Provide the (x, y) coordinate of the cell's center where the given text is located.  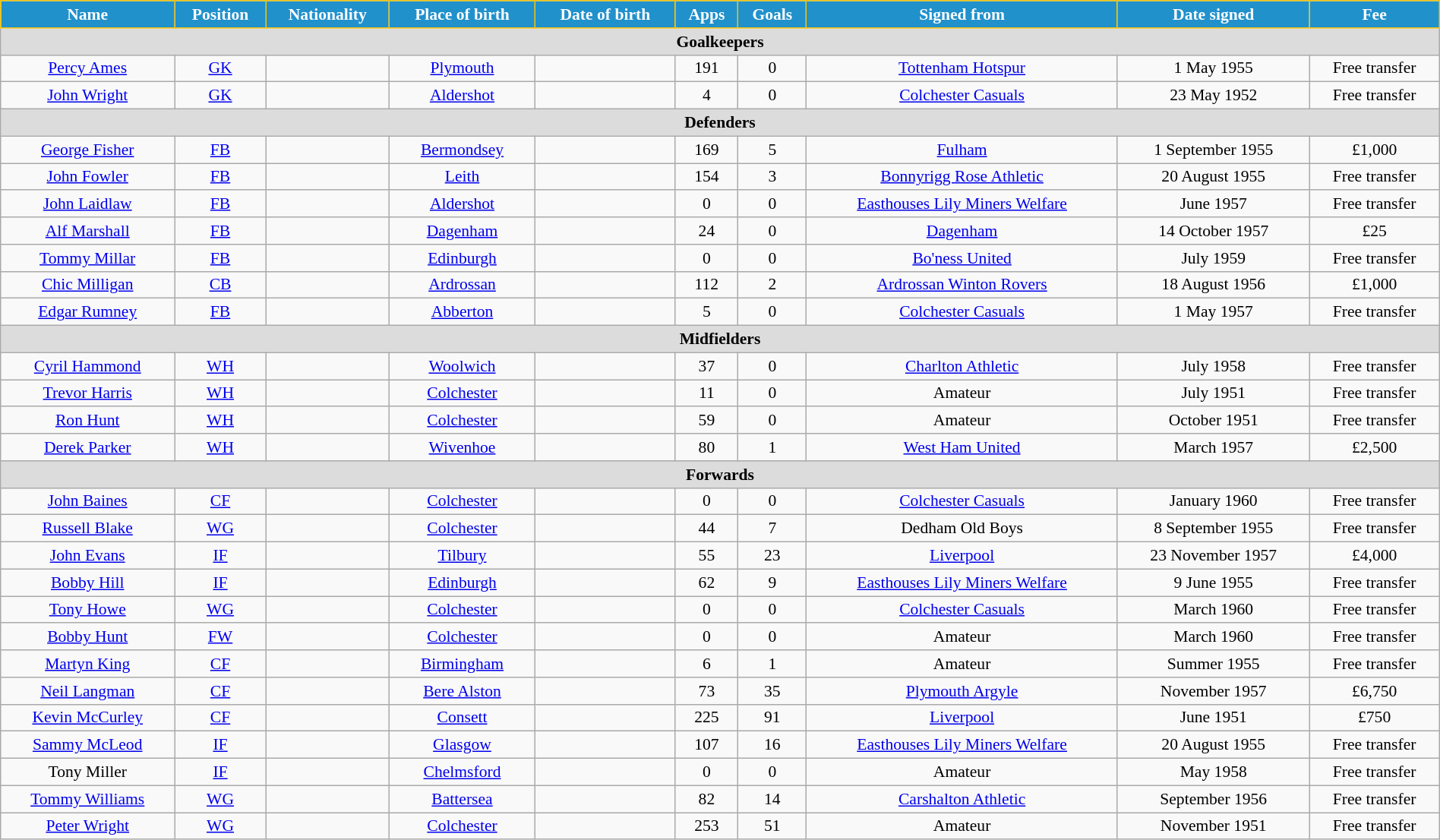
59 (706, 421)
80 (706, 447)
£25 (1375, 231)
Cyril Hammond (88, 366)
October 1951 (1214, 421)
£4,000 (1375, 556)
Date of birth (605, 14)
Summer 1955 (1214, 664)
Tilbury (462, 556)
John Evans (88, 556)
June 1957 (1214, 204)
Woolwich (462, 366)
23 May 1952 (1214, 96)
Tottenham Hotspur (962, 68)
£2,500 (1375, 447)
Leith (462, 177)
Fee (1375, 14)
Percy Ames (88, 68)
July 1959 (1214, 258)
82 (706, 799)
Bere Alston (462, 691)
Consett (462, 718)
1 May 1957 (1214, 312)
55 (706, 556)
18 August 1956 (1214, 285)
1 May 1955 (1214, 68)
91 (772, 718)
Tony Howe (88, 610)
September 1956 (1214, 799)
Signed from (962, 14)
Carshalton Athletic (962, 799)
Abberton (462, 312)
Kevin McCurley (88, 718)
Wivenhoe (462, 447)
Defenders (720, 123)
253 (706, 826)
John Laidlaw (88, 204)
£750 (1375, 718)
Fulham (962, 150)
14 (772, 799)
Bonnyrigg Rose Athletic (962, 177)
Nationality (327, 14)
Tommy Williams (88, 799)
Trevor Harris (88, 393)
7 (772, 529)
11 (706, 393)
Midfielders (720, 339)
3 (772, 177)
191 (706, 68)
Ardrossan (462, 285)
Alf Marshall (88, 231)
May 1958 (1214, 772)
Tommy Millar (88, 258)
Battersea (462, 799)
Apps (706, 14)
Russell Blake (88, 529)
62 (706, 583)
37 (706, 366)
1 September 1955 (1214, 150)
Ardrossan Winton Rovers (962, 285)
16 (772, 745)
Place of birth (462, 14)
Peter Wright (88, 826)
Derek Parker (88, 447)
Bobby Hill (88, 583)
Ron Hunt (88, 421)
Chelmsford (462, 772)
9 June 1955 (1214, 583)
Dedham Old Boys (962, 529)
Plymouth (462, 68)
Bermondsey (462, 150)
CB (220, 285)
Glasgow (462, 745)
Forwards (720, 475)
24 (706, 231)
Plymouth Argyle (962, 691)
July 1958 (1214, 366)
West Ham United (962, 447)
John Wright (88, 96)
9 (772, 583)
225 (706, 718)
Edgar Rumney (88, 312)
March 1957 (1214, 447)
23 (772, 556)
George Fisher (88, 150)
Martyn King (88, 664)
November 1957 (1214, 691)
44 (706, 529)
73 (706, 691)
Sammy McLeod (88, 745)
Chic Milligan (88, 285)
35 (772, 691)
£6,750 (1375, 691)
Goals (772, 14)
107 (706, 745)
14 October 1957 (1214, 231)
Date signed (1214, 14)
July 1951 (1214, 393)
June 1951 (1214, 718)
FW (220, 637)
23 November 1957 (1214, 556)
169 (706, 150)
Tony Miller (88, 772)
6 (706, 664)
John Fowler (88, 177)
154 (706, 177)
Goalkeepers (720, 42)
Position (220, 14)
November 1951 (1214, 826)
Neil Langman (88, 691)
Birmingham (462, 664)
2 (772, 285)
112 (706, 285)
8 September 1955 (1214, 529)
4 (706, 96)
Name (88, 14)
Charlton Athletic (962, 366)
January 1960 (1214, 501)
John Baines (88, 501)
51 (772, 826)
Bobby Hunt (88, 637)
Bo'ness United (962, 258)
